Return the [x, y] coordinate for the center point of the cell that contains the specified text.  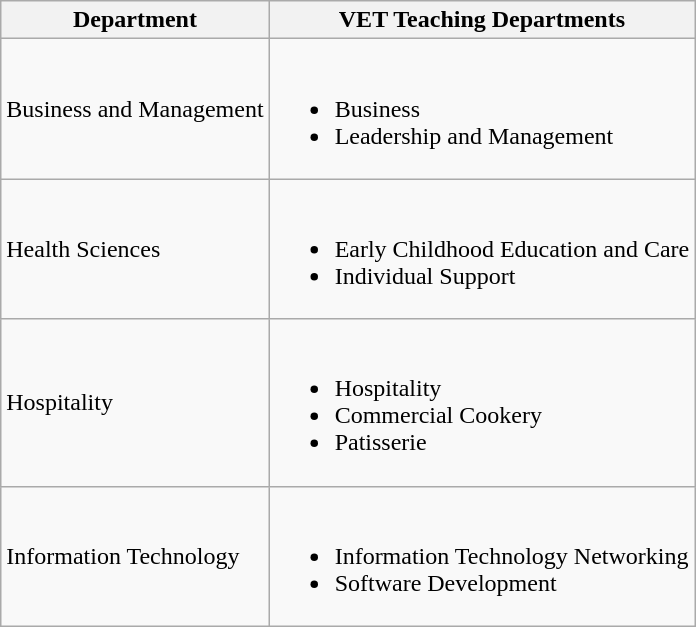
Early Childhood Education and CareIndividual Support [482, 249]
Department [135, 20]
BusinessLeadership and Management [482, 109]
Business and Management [135, 109]
Hospitality [135, 402]
Health Sciences [135, 249]
HospitalityCommercial CookeryPatisserie [482, 402]
Information Technology NetworkingSoftware Development [482, 556]
VET Teaching Departments [482, 20]
Information Technology [135, 556]
